Extract the (X, Y) coordinate from the center of the cell holding the provided text.  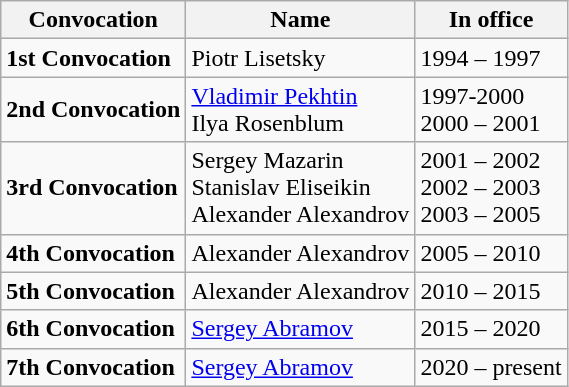
2005 – 2010 (491, 253)
4th Convocation (94, 253)
1st Convocation (94, 58)
3rd Convocation (94, 188)
1997-20002000 – 2001 (491, 110)
In office (491, 20)
Vladimir PekhtinIlya Rosenblum (300, 110)
2020 – present (491, 367)
Name (300, 20)
Convocation (94, 20)
Piotr Lisetsky (300, 58)
5th Convocation (94, 291)
2015 – 2020 (491, 329)
6th Convocation (94, 329)
2001 – 20022002 – 20032003 – 2005 (491, 188)
7th Convocation (94, 367)
Sergey MazarinStanislav EliseikinAlexander Alexandrov (300, 188)
2nd Convocation (94, 110)
2010 – 2015 (491, 291)
1994 – 1997 (491, 58)
